Determine the (X, Y) coordinate at the center of the cell enclosing the given text.  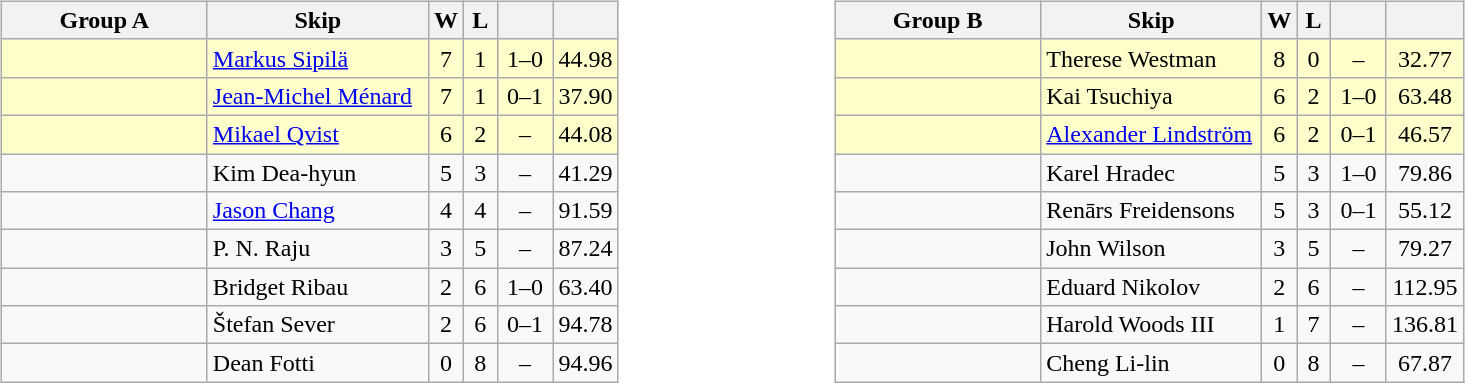
67.87 (1424, 363)
91.59 (586, 211)
63.40 (586, 287)
Mikael Qvist (318, 134)
79.86 (1424, 173)
Dean Fotti (318, 363)
John Wilson (1152, 249)
Jason Chang (318, 211)
Therese Westman (1152, 58)
Karel Hradec (1152, 173)
136.81 (1424, 325)
Harold Woods III (1152, 325)
Jean-Michel Ménard (318, 96)
Renārs Freidensons (1152, 211)
P. N. Raju (318, 249)
44.08 (586, 134)
Cheng Li-lin (1152, 363)
Bridget Ribau (318, 287)
63.48 (1424, 96)
Group A (104, 20)
32.77 (1424, 58)
Štefan Sever (318, 325)
Markus Sipilä (318, 58)
87.24 (586, 249)
79.27 (1424, 249)
Kai Tsuchiya (1152, 96)
44.98 (586, 58)
46.57 (1424, 134)
41.29 (586, 173)
Alexander Lindström (1152, 134)
37.90 (586, 96)
55.12 (1424, 211)
Kim Dea-hyun (318, 173)
Eduard Nikolov (1152, 287)
94.96 (586, 363)
Group B (938, 20)
112.95 (1424, 287)
94.78 (586, 325)
